Locate the cell with the specified text and output its (X, Y) center coordinate. 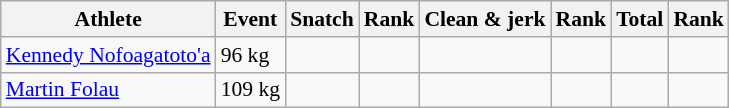
Kennedy Nofoagatoto'a (108, 55)
Martin Folau (108, 90)
109 kg (250, 90)
Event (250, 19)
Clean & jerk (484, 19)
Athlete (108, 19)
Snatch (322, 19)
96 kg (250, 55)
Total (640, 19)
